Detect which cell encompasses the target text, then output its (X, Y) center coordinate. 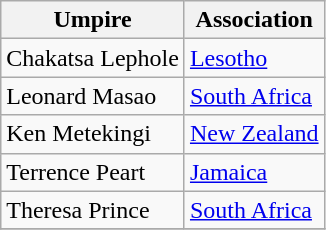
Ken Metekingi (93, 134)
Jamaica (254, 172)
Chakatsa Lephole (93, 58)
Theresa Prince (93, 210)
Umpire (93, 20)
Lesotho (254, 58)
Leonard Masao (93, 96)
New Zealand (254, 134)
Terrence Peart (93, 172)
Association (254, 20)
